Find where the given text appears and provide that cell's center as (x, y) coordinate. 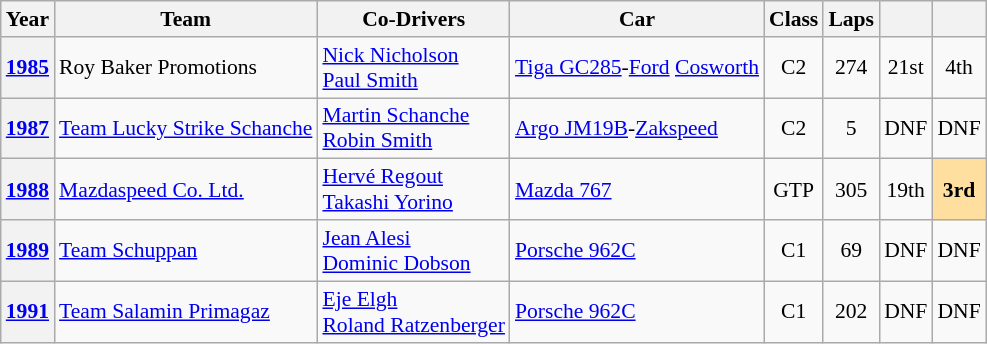
202 (851, 312)
Team Schuppan (186, 250)
Nick Nicholson Paul Smith (414, 68)
Team (186, 19)
Mazdaspeed Co. Ltd. (186, 190)
Roy Baker Promotions (186, 68)
Jean Alesi Dominic Dobson (414, 250)
Year (28, 19)
5 (851, 128)
19th (906, 190)
Car (637, 19)
69 (851, 250)
274 (851, 68)
Team Salamin Primagaz (186, 312)
1985 (28, 68)
Mazda 767 (637, 190)
4th (958, 68)
Argo JM19B-Zakspeed (637, 128)
Co-Drivers (414, 19)
Hervé Regout Takashi Yorino (414, 190)
Eje Elgh Roland Ratzenberger (414, 312)
1987 (28, 128)
Team Lucky Strike Schanche (186, 128)
1988 (28, 190)
GTP (794, 190)
3rd (958, 190)
Tiga GC285-Ford Cosworth (637, 68)
1989 (28, 250)
Laps (851, 19)
Martin Schanche Robin Smith (414, 128)
21st (906, 68)
305 (851, 190)
1991 (28, 312)
Class (794, 19)
